From the cell containing the given text, extract its center point as [x, y] coordinate. 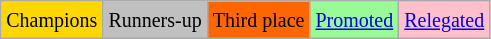
Champions [52, 20]
Third place [258, 20]
Relegated [444, 20]
Promoted [354, 20]
Runners-up [155, 20]
